From the cell containing the given text, extract its center point as [X, Y] coordinate. 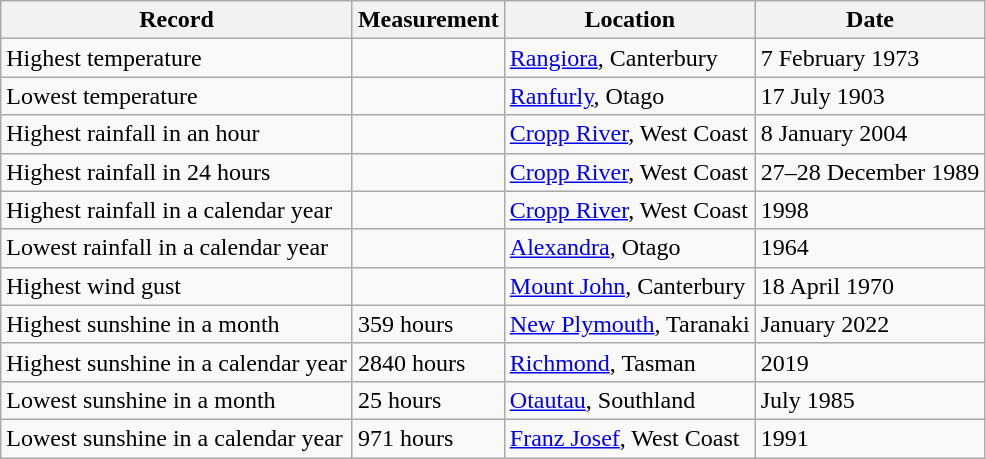
971 hours [428, 438]
8 January 2004 [870, 134]
Richmond, Tasman [630, 362]
July 1985 [870, 400]
7 February 1973 [870, 58]
Lowest rainfall in a calendar year [177, 248]
Otautau, Southland [630, 400]
Highest sunshine in a month [177, 324]
1964 [870, 248]
Measurement [428, 20]
New Plymouth, Taranaki [630, 324]
Rangiora, Canterbury [630, 58]
Lowest sunshine in a calendar year [177, 438]
Highest rainfall in an hour [177, 134]
Highest rainfall in 24 hours [177, 172]
Highest wind gust [177, 286]
Lowest sunshine in a month [177, 400]
Date [870, 20]
Mount John, Canterbury [630, 286]
Alexandra, Otago [630, 248]
2840 hours [428, 362]
Highest rainfall in a calendar year [177, 210]
2019 [870, 362]
Lowest temperature [177, 96]
Highest temperature [177, 58]
Franz Josef, West Coast [630, 438]
January 2022 [870, 324]
1991 [870, 438]
359 hours [428, 324]
25 hours [428, 400]
1998 [870, 210]
17 July 1903 [870, 96]
Location [630, 20]
27–28 December 1989 [870, 172]
Record [177, 20]
Ranfurly, Otago [630, 96]
Highest sunshine in a calendar year [177, 362]
18 April 1970 [870, 286]
